Pinpoint the cell where the given text exists, returning its [X, Y] midpoint coordinate. 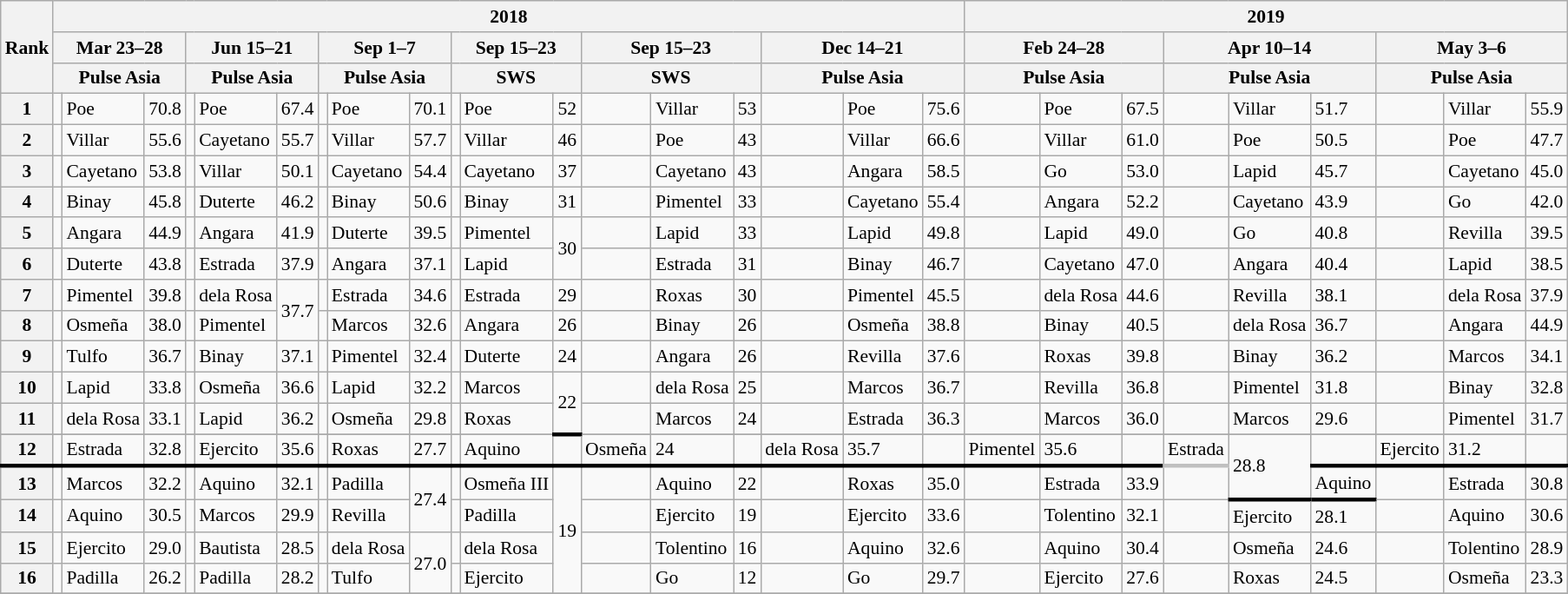
28.8 [1269, 467]
75.6 [944, 109]
29.6 [1342, 419]
47.7 [1547, 141]
70.1 [430, 109]
36.0 [1143, 419]
55.4 [944, 202]
30.5 [165, 516]
Dec 14–21 [862, 48]
45.5 [944, 295]
34.1 [1547, 357]
13 [28, 483]
40.8 [1342, 234]
33.9 [1143, 483]
50.1 [298, 171]
58.5 [944, 171]
70.8 [165, 109]
44.6 [1143, 295]
33.8 [165, 388]
36.6 [298, 388]
28.5 [298, 548]
30.6 [1547, 516]
2018 [509, 16]
43.8 [165, 264]
33.1 [165, 419]
52.2 [1143, 202]
28.2 [298, 578]
50.6 [430, 202]
43.9 [1342, 202]
26.2 [165, 578]
24.5 [1342, 578]
Osmeña III [507, 483]
May 3–6 [1471, 48]
2 [28, 141]
66.6 [944, 141]
Mar 23–28 [120, 48]
53.8 [165, 171]
40.4 [1342, 264]
27.0 [430, 563]
29.8 [430, 419]
27.4 [430, 499]
32.4 [430, 357]
40.5 [1143, 326]
3 [28, 171]
6 [28, 264]
49.0 [1143, 234]
27.6 [1143, 578]
38.5 [1547, 264]
45.0 [1547, 171]
Bautista [236, 548]
25 [748, 388]
47.0 [1143, 264]
31.8 [1342, 388]
4 [28, 202]
31.2 [1485, 450]
67.4 [298, 109]
Jun 15–21 [252, 48]
36.8 [1143, 388]
15 [28, 548]
30.8 [1547, 483]
33.6 [944, 516]
23.3 [1547, 578]
2019 [1266, 16]
7 [28, 295]
31.7 [1547, 419]
51.7 [1342, 109]
29 [567, 295]
5 [28, 234]
42.0 [1547, 202]
29.7 [944, 578]
28.9 [1547, 548]
45.7 [1342, 171]
11 [28, 419]
29.9 [298, 516]
37.7 [298, 311]
38.1 [1342, 295]
35.0 [944, 483]
29.0 [165, 548]
52 [567, 109]
49.8 [944, 234]
55.6 [165, 141]
10 [28, 388]
41.9 [298, 234]
45.8 [165, 202]
Feb 24–28 [1064, 48]
46 [567, 141]
38.0 [165, 326]
37 [567, 171]
67.5 [1143, 109]
28.1 [1342, 516]
55.7 [298, 141]
Rank [28, 47]
57.7 [430, 141]
50.5 [1342, 141]
37.6 [944, 357]
14 [28, 516]
38.8 [944, 326]
53 [748, 109]
55.9 [1547, 109]
8 [28, 326]
46.7 [944, 264]
35.7 [883, 450]
36.3 [944, 419]
Apr 10–14 [1269, 48]
Sep 1–7 [385, 48]
1 [28, 109]
9 [28, 357]
53.0 [1143, 171]
61.0 [1143, 141]
27.7 [430, 450]
24.6 [1342, 548]
30.4 [1143, 548]
46.2 [298, 202]
34.6 [430, 295]
54.4 [430, 171]
